Search for the cell housing the specified text and yield its (x, y) center coordinate. 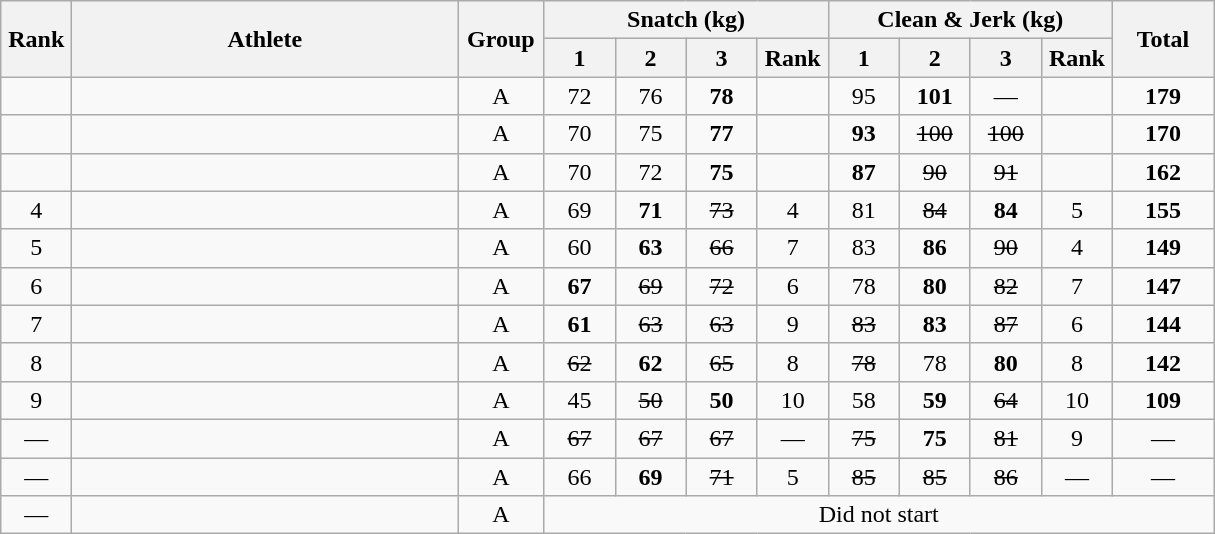
170 (1162, 134)
179 (1162, 96)
93 (864, 134)
77 (722, 134)
Total (1162, 39)
58 (864, 400)
149 (1162, 248)
155 (1162, 210)
95 (864, 96)
Snatch (kg) (686, 20)
59 (934, 400)
60 (580, 248)
64 (1006, 400)
101 (934, 96)
Group (501, 39)
144 (1162, 324)
162 (1162, 172)
73 (722, 210)
45 (580, 400)
91 (1006, 172)
61 (580, 324)
109 (1162, 400)
Did not start (879, 515)
65 (722, 362)
142 (1162, 362)
Athlete (265, 39)
76 (650, 96)
147 (1162, 286)
Clean & Jerk (kg) (970, 20)
82 (1006, 286)
